Locate the cell with the specified text and output its (x, y) center coordinate. 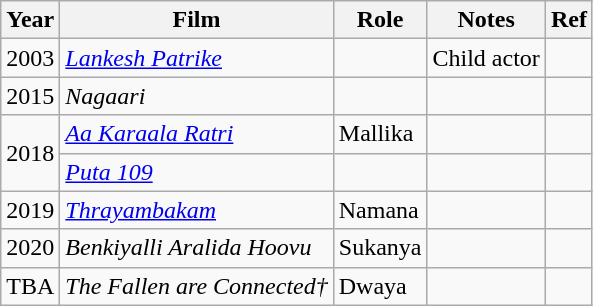
Nagaari (196, 96)
Film (196, 20)
Child actor (486, 58)
2018 (30, 153)
2019 (30, 210)
Notes (486, 20)
Role (380, 20)
Benkiyalli Aralida Hoovu (196, 248)
Dwaya (380, 286)
Namana (380, 210)
TBA (30, 286)
Thrayambakam (196, 210)
The Fallen are Connected† (196, 286)
2015 (30, 96)
Aa Karaala Ratri (196, 134)
Lankesh Patrike (196, 58)
Mallika (380, 134)
2003 (30, 58)
2020 (30, 248)
Sukanya (380, 248)
Ref (568, 20)
Year (30, 20)
Puta 109 (196, 172)
